Output the (X, Y) coordinate of the center of the cell containing the given text.  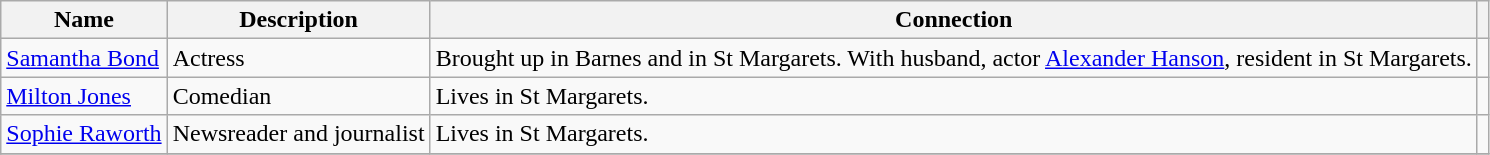
Newsreader and journalist (298, 134)
Milton Jones (84, 96)
Comedian (298, 96)
Brought up in Barnes and in St Margarets. With husband, actor Alexander Hanson, resident in St Margarets. (954, 58)
Connection (954, 20)
Description (298, 20)
Name (84, 20)
Samantha Bond (84, 58)
Sophie Raworth (84, 134)
Actress (298, 58)
